Output the (x, y) coordinate of the center of the cell containing the given text.  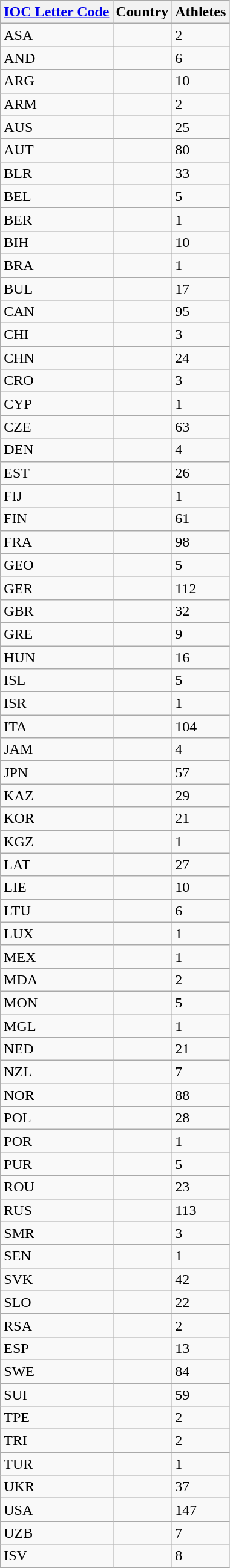
GBR (57, 611)
IOC Letter Code (57, 12)
9 (201, 634)
BUL (57, 289)
98 (201, 542)
GEO (57, 565)
SWE (57, 1371)
CZE (57, 427)
57 (201, 772)
BLR (57, 173)
27 (201, 865)
ARM (57, 104)
SLO (57, 1302)
63 (201, 427)
TRI (57, 1441)
MON (57, 1003)
UZB (57, 1533)
Athletes (201, 12)
KGZ (57, 842)
KOR (57, 819)
95 (201, 312)
MGL (57, 1026)
POL (57, 1118)
ISR (57, 703)
DEN (57, 450)
NOR (57, 1095)
FIN (57, 519)
37 (201, 1487)
LTU (57, 911)
147 (201, 1510)
22 (201, 1302)
LIE (57, 888)
8 (201, 1556)
SVK (57, 1279)
13 (201, 1348)
JAM (57, 749)
CYP (57, 404)
42 (201, 1279)
NED (57, 1049)
BRA (57, 265)
26 (201, 473)
ISL (57, 680)
ARG (57, 81)
104 (201, 726)
BEL (57, 196)
FIJ (57, 496)
USA (57, 1510)
MEX (57, 957)
24 (201, 358)
RSA (57, 1325)
88 (201, 1095)
28 (201, 1118)
BER (57, 219)
LUX (57, 934)
17 (201, 289)
SEN (57, 1256)
84 (201, 1371)
HUN (57, 657)
CAN (57, 312)
GRE (57, 634)
ASA (57, 35)
CHN (57, 358)
UKR (57, 1487)
EST (57, 473)
Country (142, 12)
LAT (57, 865)
JPN (57, 772)
POR (57, 1141)
23 (201, 1187)
BIH (57, 242)
32 (201, 611)
33 (201, 173)
AND (57, 58)
ROU (57, 1187)
ESP (57, 1348)
29 (201, 796)
AUT (57, 150)
16 (201, 657)
80 (201, 150)
59 (201, 1394)
ISV (57, 1556)
NZL (57, 1072)
SMR (57, 1233)
RUS (57, 1210)
112 (201, 588)
ITA (57, 726)
MDA (57, 980)
CRO (57, 381)
25 (201, 127)
KAZ (57, 796)
CHI (57, 335)
FRA (57, 542)
PUR (57, 1164)
TUR (57, 1464)
AUS (57, 127)
SUI (57, 1394)
TPE (57, 1418)
GER (57, 588)
61 (201, 519)
113 (201, 1210)
